From the cell containing the given text, extract its center point as [x, y] coordinate. 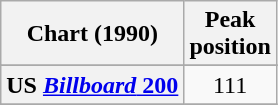
111 [230, 85]
Chart (1990) [92, 34]
Peakposition [230, 34]
US Billboard 200 [92, 85]
